For the text-containing cell, return its midpoint in [x, y] coordinate format. 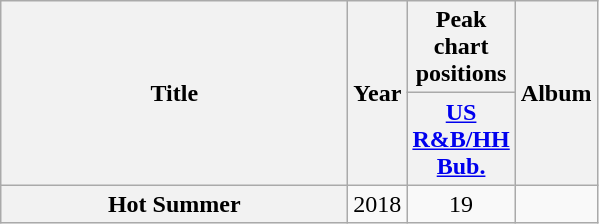
US R&B/HH Bub. [461, 139]
Peak chart positions [461, 47]
Title [174, 93]
Album [556, 93]
19 [461, 204]
Hot Summer [174, 204]
2018 [378, 204]
Year [378, 93]
